Capture the cell that displays the provided text and extract its (X, Y) central coordinate. 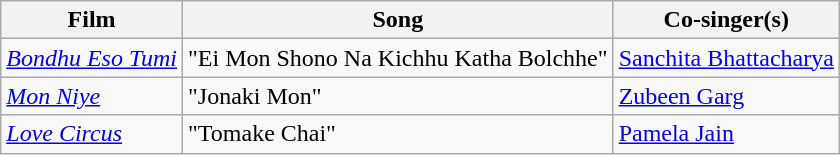
Sanchita Bhattacharya (726, 58)
Film (92, 20)
Love Circus (92, 134)
Pamela Jain (726, 134)
Mon Niye (92, 96)
Zubeen Garg (726, 96)
Bondhu Eso Tumi (92, 58)
"Jonaki Mon" (398, 96)
"Tomake Chai" (398, 134)
Co-singer(s) (726, 20)
Song (398, 20)
"Ei Mon Shono Na Kichhu Katha Bolchhe" (398, 58)
